Search for the cell housing the specified text and yield its (X, Y) center coordinate. 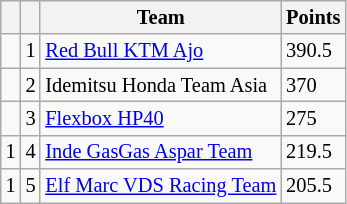
370 (313, 85)
3 (31, 118)
4 (31, 152)
Idemitsu Honda Team Asia (160, 85)
5 (31, 186)
Points (313, 17)
Red Bull KTM Ajo (160, 51)
Team (160, 17)
390.5 (313, 51)
Elf Marc VDS Racing Team (160, 186)
2 (31, 85)
Flexbox HP40 (160, 118)
219.5 (313, 152)
275 (313, 118)
205.5 (313, 186)
Inde GasGas Aspar Team (160, 152)
